Provide the [X, Y] coordinate of the cell's center where the given text is located.  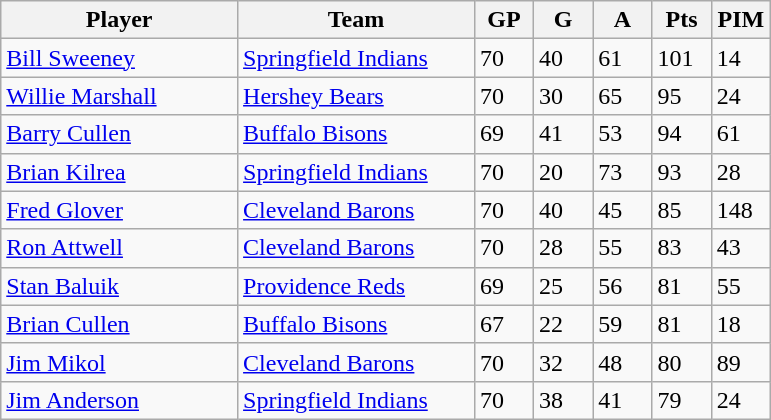
67 [504, 324]
Jim Mikol [120, 362]
Pts [682, 20]
18 [740, 324]
20 [564, 172]
148 [740, 210]
25 [564, 286]
Jim Anderson [120, 400]
59 [622, 324]
Brian Kilrea [120, 172]
94 [682, 134]
Player [120, 20]
Bill Sweeney [120, 58]
Ron Attwell [120, 248]
Barry Cullen [120, 134]
22 [564, 324]
83 [682, 248]
Providence Reds [356, 286]
Stan Baluik [120, 286]
G [564, 20]
43 [740, 248]
Willie Marshall [120, 96]
93 [682, 172]
GP [504, 20]
48 [622, 362]
A [622, 20]
30 [564, 96]
32 [564, 362]
Brian Cullen [120, 324]
38 [564, 400]
89 [740, 362]
65 [622, 96]
56 [622, 286]
Fred Glover [120, 210]
101 [682, 58]
53 [622, 134]
Team [356, 20]
14 [740, 58]
80 [682, 362]
45 [622, 210]
95 [682, 96]
79 [682, 400]
73 [622, 172]
PIM [740, 20]
85 [682, 210]
Hershey Bears [356, 96]
